Determine the (X, Y) coordinate at the center of the cell enclosing the given text.  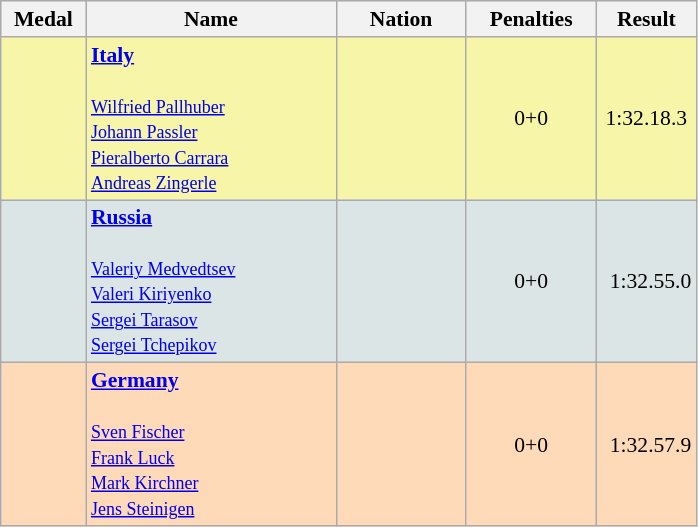
Nation (401, 19)
ItalyWilfried PallhuberJohann PasslerPieralberto CarraraAndreas Zingerle (211, 118)
1:32.18.3 (646, 118)
RussiaValeriy MedvedtsevValeri KiriyenkoSergei TarasovSergei Tchepikov (211, 282)
Penalties (531, 19)
1:32.57.9 (646, 444)
Medal (44, 19)
Name (211, 19)
GermanySven FischerFrank LuckMark KirchnerJens Steinigen (211, 444)
Result (646, 19)
1:32.55.0 (646, 282)
